Find where the given text appears and provide that cell's center as [X, Y] coordinate. 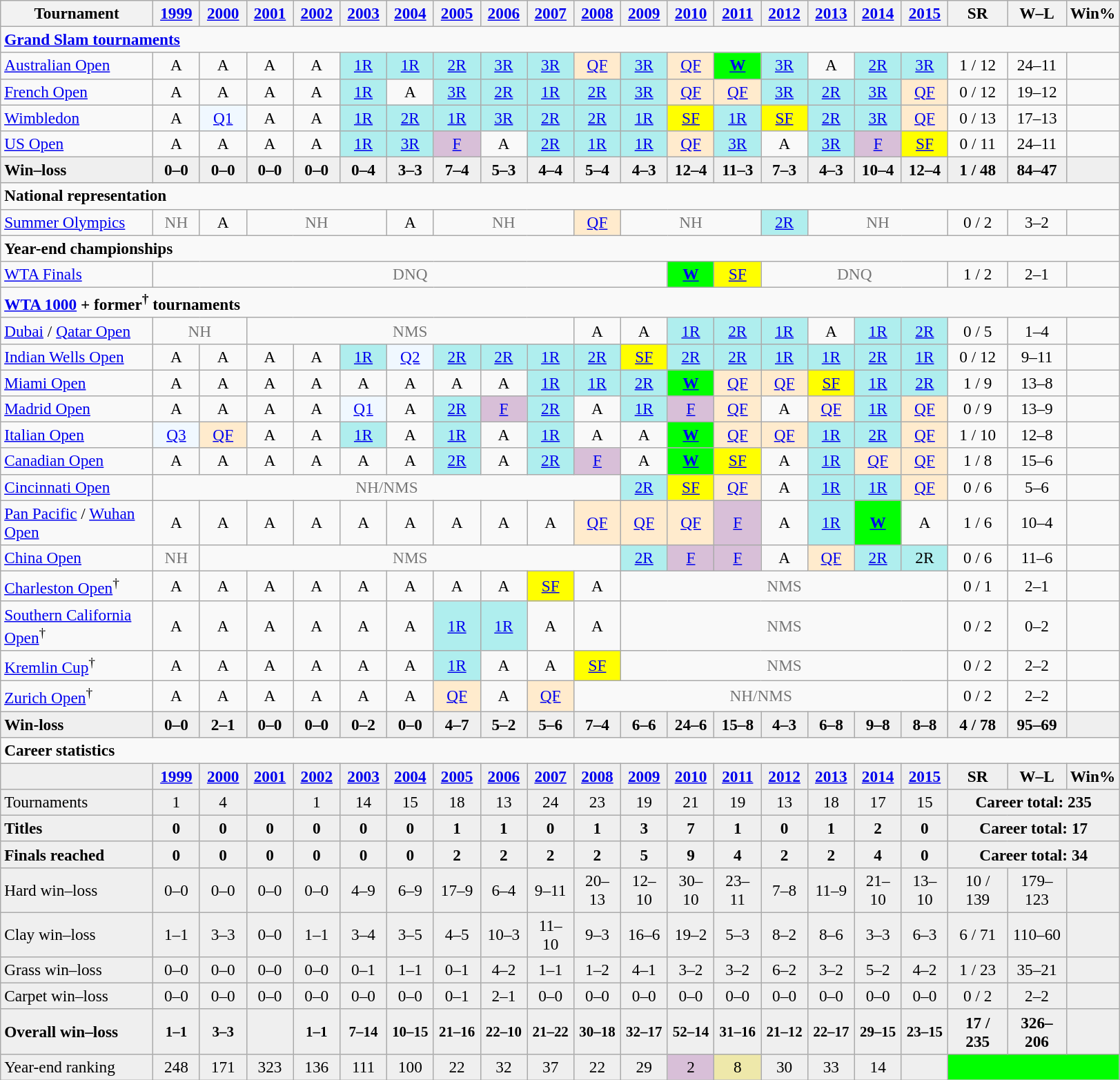
31–16 [738, 1031]
Tournament [77, 13]
10–3 [504, 934]
24 [551, 802]
5 [644, 854]
7–3 [785, 170]
6–4 [504, 890]
7 [691, 828]
Career total: 34 [1034, 854]
Q2 [410, 357]
22–10 [504, 1031]
Hard win–loss [77, 890]
Titles [77, 828]
Italian Open [77, 435]
WTA 1000 + former† tournaments [560, 302]
30–10 [691, 890]
Career total: 235 [1034, 802]
1–4 [1037, 331]
Finals reached [77, 854]
29 [644, 1067]
1 / 10 [978, 435]
6–8 [831, 724]
1 / 6 [978, 522]
21–22 [551, 1031]
11–10 [551, 934]
111 [364, 1067]
Career total: 17 [1034, 828]
21–16 [457, 1031]
8–6 [831, 934]
100 [410, 1067]
35–21 [1037, 970]
13–8 [1037, 382]
6 / 71 [978, 934]
Miami Open [77, 382]
Year-end ranking [77, 1067]
6–6 [644, 724]
11–9 [831, 890]
24–6 [691, 724]
16–6 [644, 934]
Pan Pacific / Wuhan Open [77, 522]
17–13 [1037, 117]
22–17 [831, 1031]
1 / 12 [978, 66]
Win–loss [77, 170]
6–9 [410, 890]
3–5 [410, 934]
6–2 [785, 970]
13–10 [925, 890]
9 [691, 854]
4–9 [364, 890]
95–69 [1037, 724]
136 [317, 1067]
0 / 13 [978, 117]
0 / 1 [978, 586]
Dubai / Qatar Open [77, 331]
Grass win–loss [77, 970]
30–18 [598, 1031]
21–12 [785, 1031]
8–8 [925, 724]
23 [598, 802]
10–15 [410, 1031]
Overall win–loss [77, 1031]
10 / 139 [978, 890]
20–13 [598, 890]
1 / 9 [978, 382]
37 [551, 1067]
Clay win–loss [77, 934]
33 [831, 1067]
WTA Finals [77, 274]
4–7 [457, 724]
15–8 [738, 724]
Tournaments [77, 802]
Canadian Open [77, 461]
Win-loss [77, 724]
Charleston Open† [77, 586]
Madrid Open [77, 409]
21–10 [878, 890]
17 [878, 802]
4–1 [644, 970]
19–12 [1037, 92]
4–4 [551, 170]
7–8 [785, 890]
12–10 [644, 890]
Wimbledon [77, 117]
Grand Slam tournaments [560, 39]
110–60 [1037, 934]
17–9 [457, 890]
Q3 [177, 435]
0 / 9 [978, 409]
China Open [77, 558]
1 / 2 [978, 274]
Summer Olympics [77, 222]
8–2 [785, 934]
Kremlin Cup† [77, 665]
1 / 48 [978, 170]
3–4 [364, 934]
323 [270, 1067]
Zurich Open† [77, 696]
11–3 [738, 170]
7–14 [364, 1031]
4 / 78 [978, 724]
23–15 [925, 1031]
9–3 [598, 934]
23–11 [738, 890]
32 [504, 1067]
12–8 [1037, 435]
17 / 235 [978, 1031]
30 [785, 1067]
0 / 5 [978, 331]
French Open [77, 92]
Indian Wells Open [77, 357]
1 / 23 [978, 970]
8 [738, 1067]
0–4 [364, 170]
3 [644, 828]
Southern California Open† [77, 625]
52–14 [691, 1031]
179–123 [1037, 890]
84–47 [1037, 170]
5–4 [598, 170]
Australian Open [77, 66]
4–5 [457, 934]
National representation [560, 196]
326–206 [1037, 1031]
Career statistics [560, 750]
29–15 [878, 1031]
19–2 [691, 934]
1 / 8 [978, 461]
0 / 11 [978, 144]
15–6 [1037, 461]
6–3 [925, 934]
Cincinnati Open [77, 487]
Year-end championships [560, 248]
248 [177, 1067]
Carpet win–loss [77, 996]
171 [223, 1067]
21 [691, 802]
US Open [77, 144]
9–8 [878, 724]
1–2 [598, 970]
13–9 [1037, 409]
32–17 [644, 1031]
11–6 [1037, 558]
